Scan for the cell matching the given text and deliver its [x, y] coordinate at center. 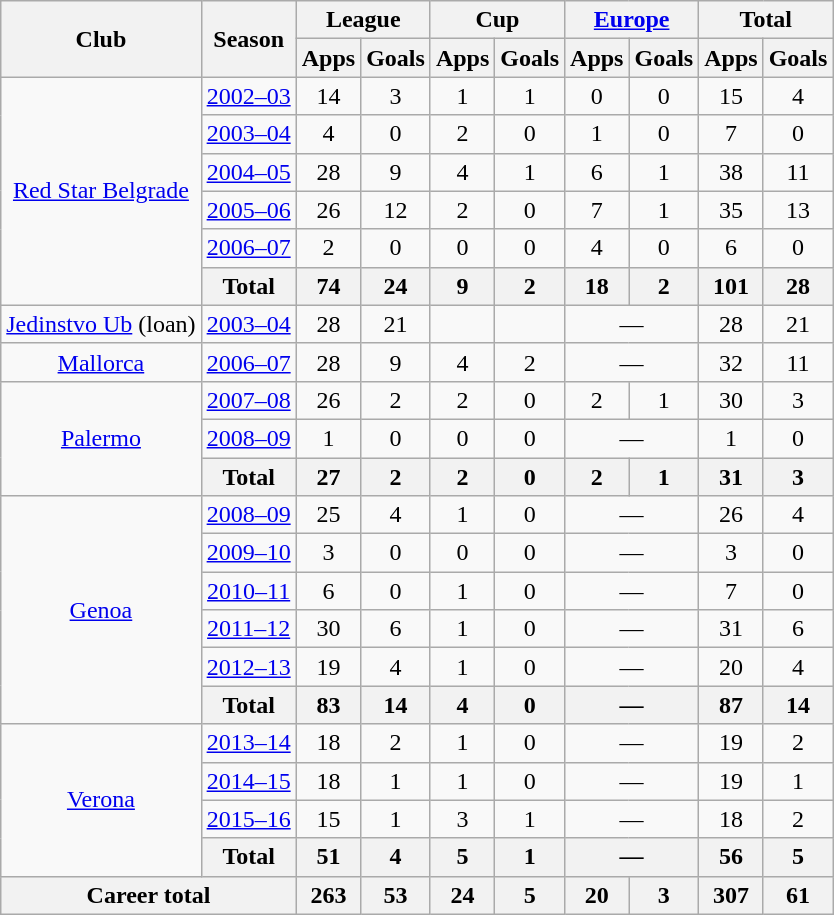
2005–06 [248, 210]
Europe [632, 20]
2014–15 [248, 781]
307 [731, 895]
25 [328, 515]
2015–16 [248, 819]
2004–05 [248, 172]
2011–12 [248, 629]
32 [731, 362]
61 [798, 895]
74 [328, 286]
Palermo [101, 438]
27 [328, 477]
101 [731, 286]
Season [248, 39]
2002–03 [248, 96]
Club [101, 39]
League [363, 20]
Red Star Belgrade [101, 191]
38 [731, 172]
Career total [148, 895]
Verona [101, 800]
13 [798, 210]
263 [328, 895]
Jedinstvo Ub (loan) [101, 324]
Genoa [101, 610]
56 [731, 857]
Mallorca [101, 362]
2013–14 [248, 743]
Cup [497, 20]
35 [731, 210]
87 [731, 705]
2012–13 [248, 667]
83 [328, 705]
51 [328, 857]
2010–11 [248, 591]
12 [396, 210]
2009–10 [248, 553]
53 [396, 895]
2007–08 [248, 400]
